Scan for the cell matching the given text and deliver its (x, y) coordinate at center. 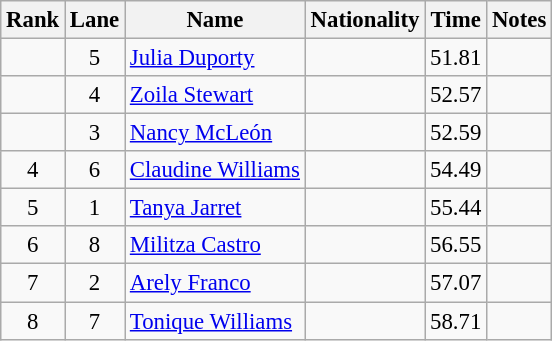
Nationality (364, 20)
Name (216, 20)
Tanya Jarret (216, 208)
54.49 (456, 170)
52.57 (456, 95)
1 (95, 208)
57.07 (456, 283)
2 (95, 283)
51.81 (456, 58)
Notes (520, 20)
Rank (33, 20)
Nancy McLeón (216, 133)
58.71 (456, 321)
55.44 (456, 208)
Tonique Williams (216, 321)
52.59 (456, 133)
Time (456, 20)
Julia Duporty (216, 58)
Lane (95, 20)
3 (95, 133)
Claudine Williams (216, 170)
Zoila Stewart (216, 95)
Militza Castro (216, 245)
Arely Franco (216, 283)
56.55 (456, 245)
